Search for the cell housing the specified text and yield its [X, Y] center coordinate. 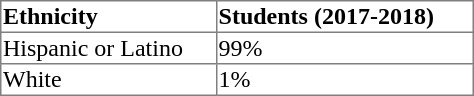
Hispanic or Latino [109, 48]
Students (2017-2018) [344, 17]
Ethnicity [109, 17]
White [109, 80]
99% [344, 48]
1% [344, 80]
